Detect which cell encompasses the target text, then output its [x, y] center coordinate. 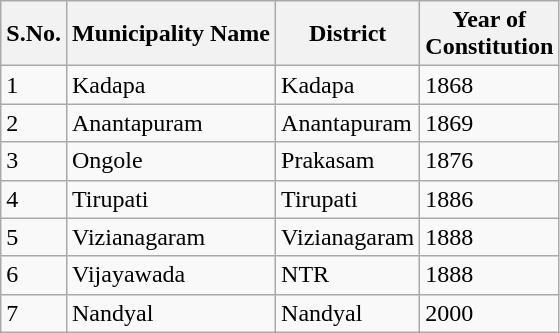
Prakasam [348, 161]
Ongole [170, 161]
6 [34, 275]
1886 [490, 199]
2 [34, 123]
3 [34, 161]
District [348, 34]
1 [34, 85]
1869 [490, 123]
Year ofConstitution [490, 34]
1868 [490, 85]
S.No. [34, 34]
NTR [348, 275]
Municipality Name [170, 34]
Vijayawada [170, 275]
1876 [490, 161]
4 [34, 199]
7 [34, 313]
5 [34, 237]
2000 [490, 313]
